Find where the given text appears and provide that cell's center as (x, y) coordinate. 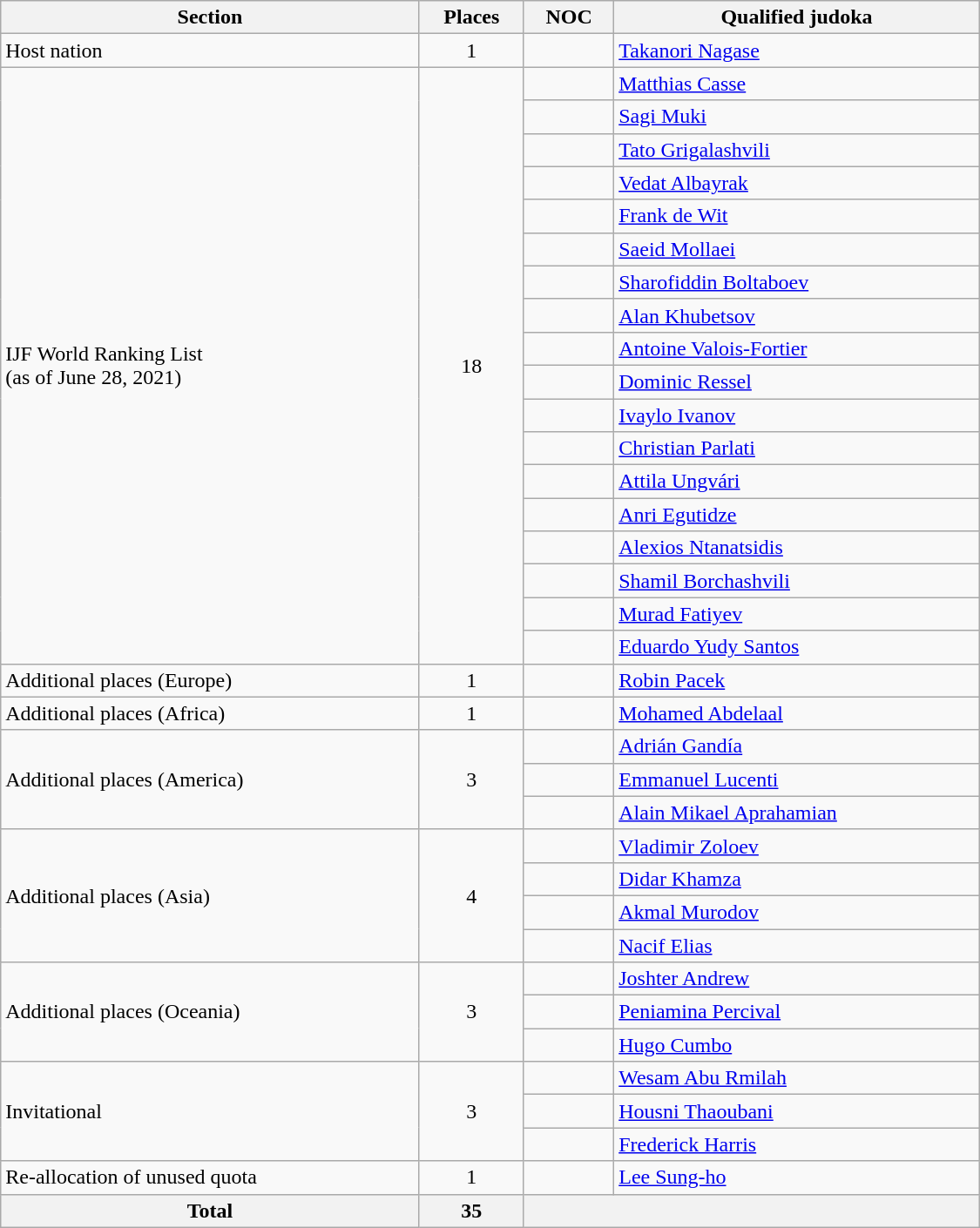
Re-allocation of unused quota (210, 1177)
Anri Egutidze (797, 515)
Murad Fatiyev (797, 614)
Takanori Nagase (797, 51)
Vedat Albayrak (797, 183)
Wesam Abu Rmilah (797, 1078)
Lee Sung-ho (797, 1177)
Alain Mikael Aprahamian (797, 813)
Christian Parlati (797, 449)
Dominic Ressel (797, 381)
Section (210, 17)
Adrián Gandía (797, 746)
Additional places (America) (210, 779)
Didar Khamza (797, 879)
Eduardo Yudy Santos (797, 647)
Additional places (Africa) (210, 713)
Frederick Harris (797, 1144)
Antoine Valois-Fortier (797, 348)
Host nation (210, 51)
18 (471, 366)
Invitational (210, 1111)
Total (210, 1211)
Qualified judoka (797, 17)
Vladimir Zoloev (797, 846)
Sagi Muki (797, 117)
Frank de Wit (797, 216)
Alan Khubetsov (797, 315)
Peniamina Percival (797, 1012)
Attila Ungvári (797, 482)
Matthias Casse (797, 84)
35 (471, 1211)
Mohamed Abdelaal (797, 713)
Alexios Ntanatsidis (797, 548)
Additional places (Asia) (210, 895)
4 (471, 895)
Ivaylo Ivanov (797, 415)
Tato Grigalashvili (797, 150)
Akmal Murodov (797, 912)
IJF World Ranking List(as of June 28, 2021) (210, 366)
Sharofiddin Boltaboev (797, 282)
Saeid Mollaei (797, 249)
Hugo Cumbo (797, 1045)
Joshter Andrew (797, 979)
Housni Thaoubani (797, 1111)
Additional places (Europe) (210, 680)
Additional places (Oceania) (210, 1012)
Shamil Borchashvili (797, 581)
Robin Pacek (797, 680)
Nacif Elias (797, 945)
NOC (568, 17)
Places (471, 17)
Emmanuel Lucenti (797, 779)
